Return the (x, y) coordinate for the center point of the cell that contains the specified text.  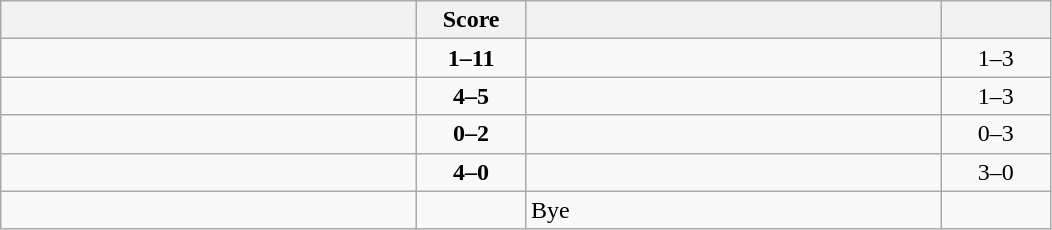
3–0 (996, 172)
0–2 (472, 134)
4–0 (472, 172)
4–5 (472, 96)
Bye (733, 210)
0–3 (996, 134)
1–11 (472, 58)
Score (472, 20)
